Find where the given text appears and provide that cell's center as [X, Y] coordinate. 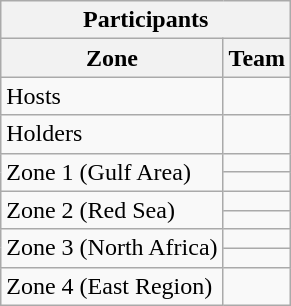
Zone 3 (North Africa) [112, 248]
Zone 1 (Gulf Area) [112, 172]
Participants [146, 20]
Team [257, 58]
Hosts [112, 96]
Zone 4 (East Region) [112, 286]
Zone 2 (Red Sea) [112, 210]
Zone [112, 58]
Holders [112, 134]
